Locate the cell with the specified text and output its (X, Y) center coordinate. 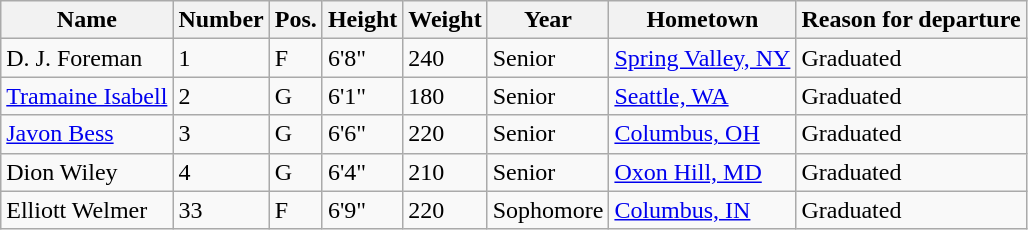
Javon Bess (87, 134)
D. J. Foreman (87, 58)
180 (445, 96)
Columbus, IN (702, 210)
Pos. (296, 20)
Year (548, 20)
Hometown (702, 20)
6'1" (362, 96)
Tramaine Isabell (87, 96)
6'9" (362, 210)
1 (221, 58)
210 (445, 172)
Height (362, 20)
Dion Wiley (87, 172)
Columbus, OH (702, 134)
6'6" (362, 134)
Name (87, 20)
Weight (445, 20)
6'4" (362, 172)
6'8" (362, 58)
4 (221, 172)
3 (221, 134)
Reason for departure (911, 20)
33 (221, 210)
Seattle, WA (702, 96)
Elliott Welmer (87, 210)
2 (221, 96)
Oxon Hill, MD (702, 172)
240 (445, 58)
Spring Valley, NY (702, 58)
Sophomore (548, 210)
Number (221, 20)
